For the text-containing cell, return its midpoint in (x, y) coordinate format. 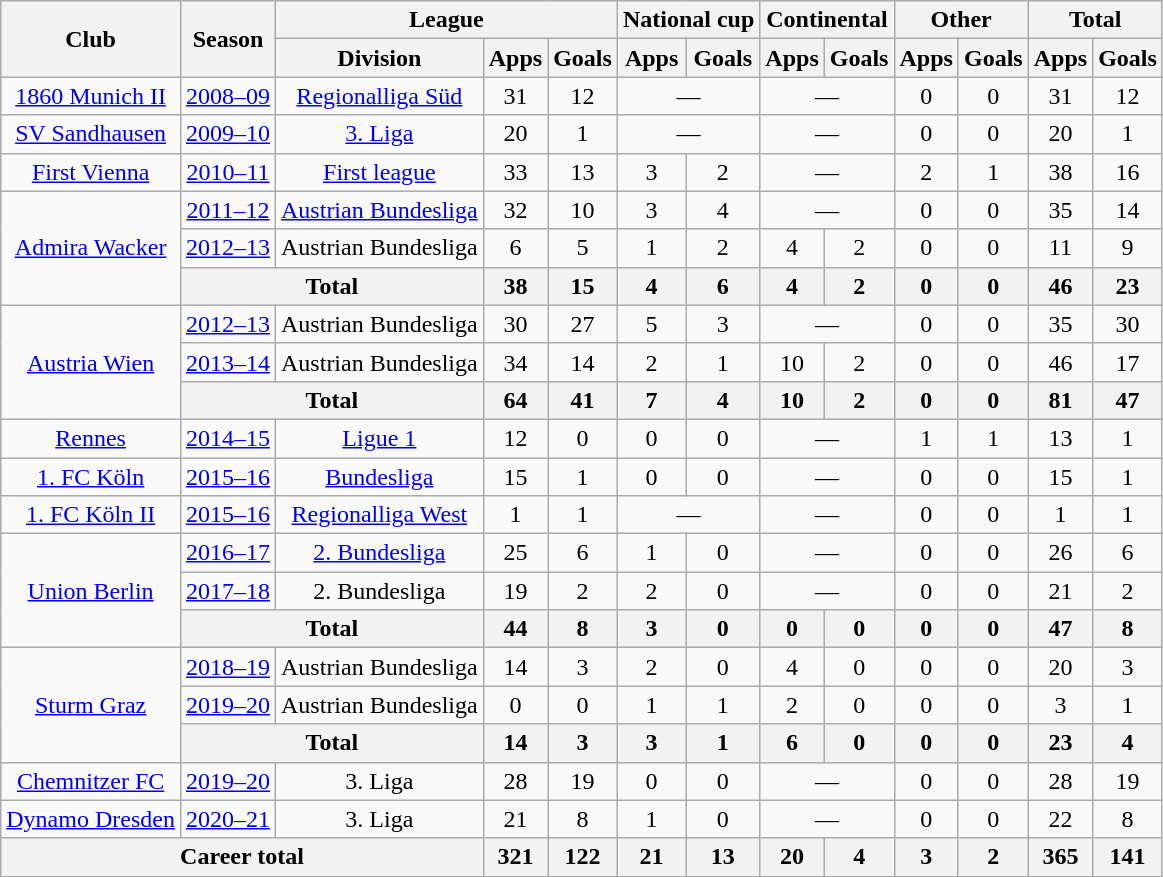
25 (515, 553)
Division (380, 58)
2013–14 (228, 362)
Chemnitzer FC (91, 781)
2008–09 (228, 96)
81 (1060, 400)
1. FC Köln II (91, 515)
National cup (688, 20)
9 (1128, 248)
Regionalliga Süd (380, 96)
1860 Munich II (91, 96)
17 (1128, 362)
2009–10 (228, 134)
11 (1060, 248)
16 (1128, 172)
2018–19 (228, 667)
141 (1128, 857)
Career total (242, 857)
Dynamo Dresden (91, 819)
34 (515, 362)
27 (583, 324)
44 (515, 629)
Ligue 1 (380, 438)
Season (228, 39)
First Vienna (91, 172)
41 (583, 400)
26 (1060, 553)
Regionalliga West (380, 515)
32 (515, 210)
64 (515, 400)
Continental (827, 20)
Bundesliga (380, 477)
SV Sandhausen (91, 134)
2011–12 (228, 210)
22 (1060, 819)
Club (91, 39)
Austria Wien (91, 362)
Admira Wacker (91, 248)
Other (961, 20)
33 (515, 172)
2017–18 (228, 591)
7 (651, 400)
2010–11 (228, 172)
2016–17 (228, 553)
Sturm Graz (91, 705)
321 (515, 857)
122 (583, 857)
1. FC Köln (91, 477)
Union Berlin (91, 591)
2020–21 (228, 819)
League (447, 20)
Rennes (91, 438)
2014–15 (228, 438)
365 (1060, 857)
First league (380, 172)
